Pinpoint the cell where the given text exists, returning its (X, Y) midpoint coordinate. 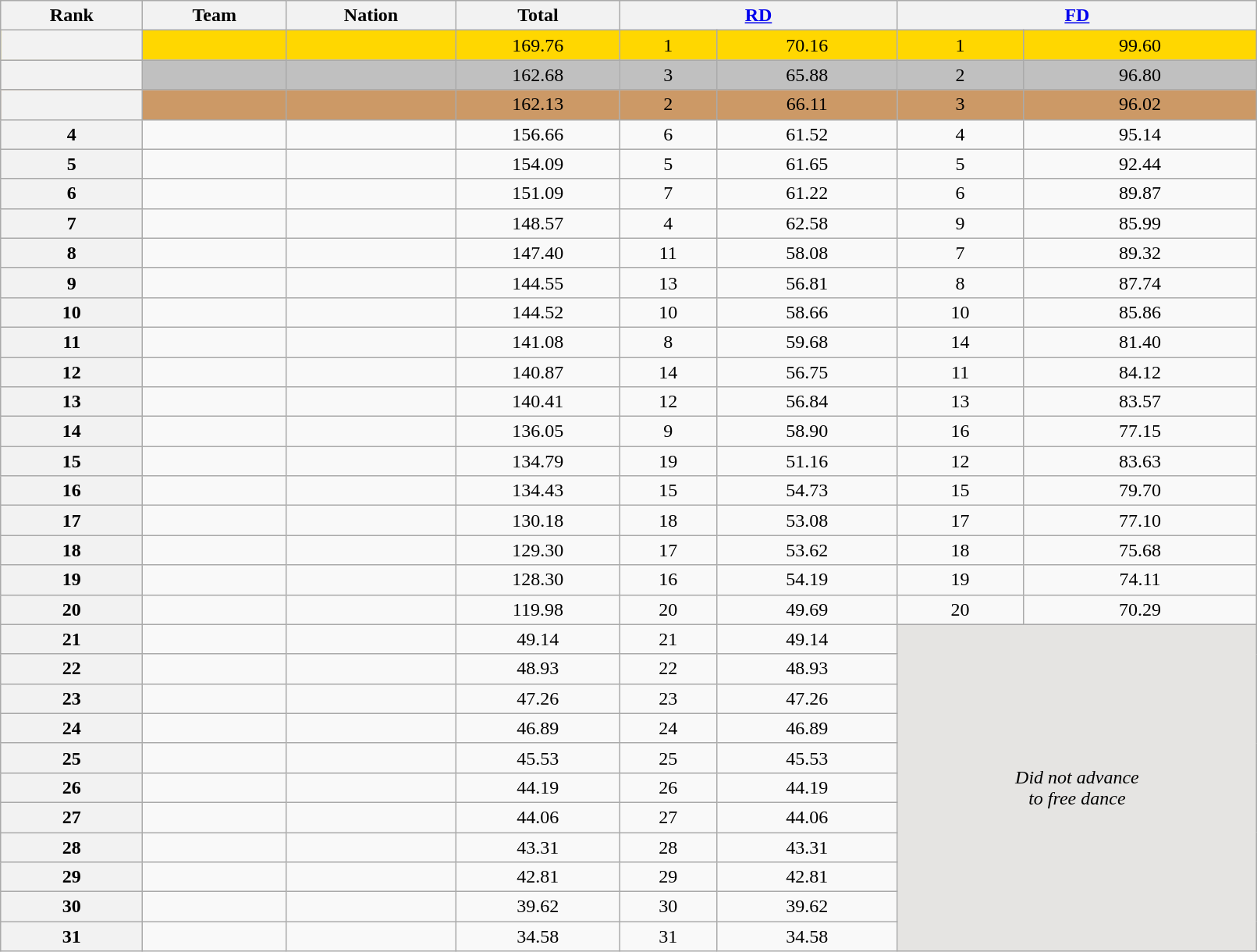
89.32 (1140, 253)
83.57 (1140, 402)
75.68 (1140, 550)
140.41 (538, 402)
RD (758, 16)
58.66 (807, 312)
53.62 (807, 550)
77.10 (1140, 520)
144.52 (538, 312)
Nation (371, 16)
77.15 (1140, 432)
56.84 (807, 402)
154.09 (538, 164)
58.08 (807, 253)
79.70 (1140, 491)
53.08 (807, 520)
85.86 (1140, 312)
92.44 (1140, 164)
61.22 (807, 194)
Team (214, 16)
96.80 (1140, 75)
56.81 (807, 282)
70.29 (1140, 609)
83.63 (1140, 461)
151.09 (538, 194)
61.65 (807, 164)
162.13 (538, 105)
87.74 (1140, 282)
140.87 (538, 372)
95.14 (1140, 134)
FD (1077, 16)
Rank (72, 16)
56.75 (807, 372)
136.05 (538, 432)
51.16 (807, 461)
129.30 (538, 550)
84.12 (1140, 372)
54.73 (807, 491)
148.57 (538, 223)
119.98 (538, 609)
89.87 (1140, 194)
141.08 (538, 342)
128.30 (538, 580)
85.99 (1140, 223)
Did not advanceto free dance (1077, 788)
62.58 (807, 223)
65.88 (807, 75)
162.68 (538, 75)
96.02 (1140, 105)
169.76 (538, 45)
134.43 (538, 491)
147.40 (538, 253)
144.55 (538, 282)
81.40 (1140, 342)
130.18 (538, 520)
74.11 (1140, 580)
66.11 (807, 105)
70.16 (807, 45)
49.69 (807, 609)
99.60 (1140, 45)
59.68 (807, 342)
58.90 (807, 432)
54.19 (807, 580)
61.52 (807, 134)
Total (538, 16)
134.79 (538, 461)
156.66 (538, 134)
